Identify which cell holds the provided text, then report its (x, y) central coordinate. 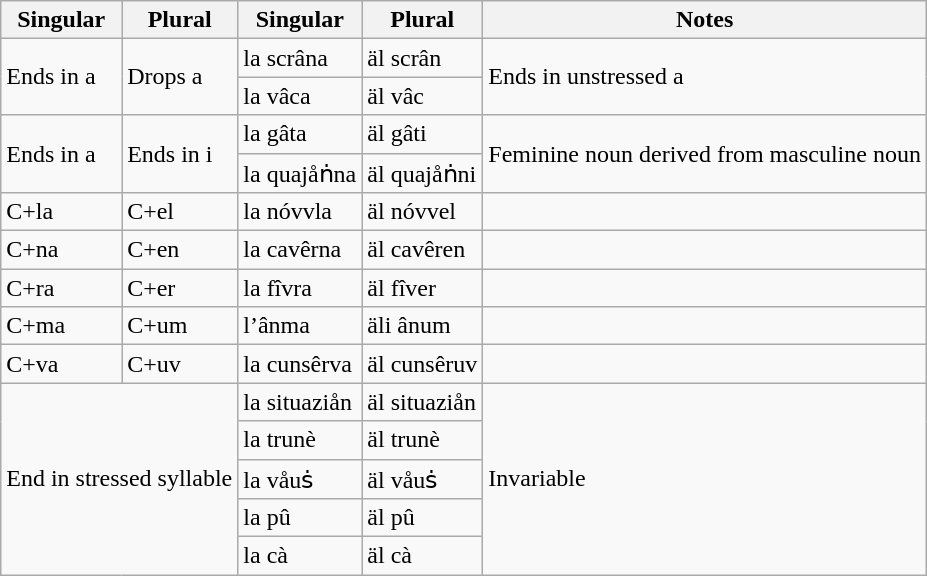
äl fîver (422, 288)
äl situaziån (422, 402)
C+uv (180, 364)
C+na (62, 250)
äl quajåṅni (422, 173)
End in stressed syllable (120, 479)
la vâca (300, 96)
l’ânma (300, 326)
äl cavêren (422, 250)
la cavêrna (300, 250)
la våuṡ (300, 479)
Feminine noun derived from masculine noun (705, 154)
la situaziån (300, 402)
Ends in unstressed a (705, 77)
Invariable (705, 479)
äl cunsêruv (422, 364)
la cà (300, 556)
la pû (300, 518)
äli ânum (422, 326)
Drops a (180, 77)
C+um (180, 326)
la nóvvla (300, 212)
äl våuṡ (422, 479)
äl pû (422, 518)
C+ra (62, 288)
la quajåṅna (300, 173)
la fîvra (300, 288)
la scrâna (300, 58)
C+el (180, 212)
C+la (62, 212)
la cunsêrva (300, 364)
äl nóvvel (422, 212)
äl vâc (422, 96)
äl gâti (422, 134)
Ends in i (180, 154)
la trunè (300, 440)
C+er (180, 288)
äl cà (422, 556)
äl scrân (422, 58)
C+en (180, 250)
la gâta (300, 134)
C+ma (62, 326)
Notes (705, 20)
äl trunè (422, 440)
C+va (62, 364)
